For the text-containing cell, return its midpoint in (X, Y) coordinate format. 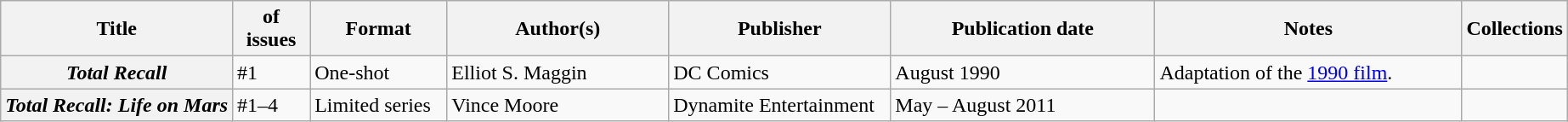
Total Recall: Life on Mars (117, 105)
Total Recall (117, 73)
#1 (272, 73)
of issues (272, 29)
Collections (1514, 29)
Dynamite Entertainment (780, 105)
Limited series (379, 105)
August 1990 (1023, 73)
Publisher (780, 29)
Publication date (1023, 29)
One-shot (379, 73)
#1–4 (272, 105)
Notes (1309, 29)
Adaptation of the 1990 film. (1309, 73)
Elliot S. Maggin (558, 73)
Author(s) (558, 29)
Vince Moore (558, 105)
Title (117, 29)
May – August 2011 (1023, 105)
DC Comics (780, 73)
Format (379, 29)
